Return [x, y] of the center of cell containing provided text 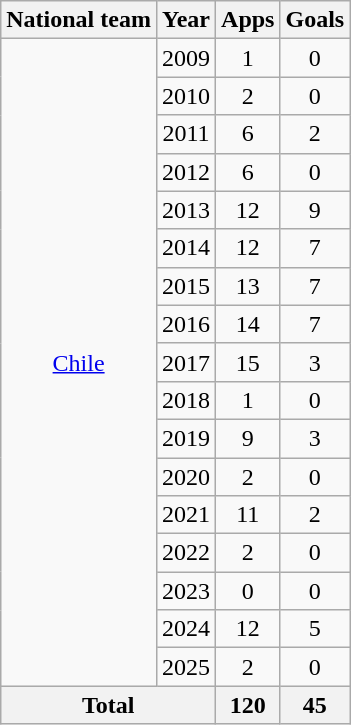
Year [186, 20]
2020 [186, 477]
2023 [186, 591]
13 [248, 286]
Apps [248, 20]
2010 [186, 96]
45 [315, 705]
5 [315, 629]
120 [248, 705]
2016 [186, 324]
15 [248, 362]
14 [248, 324]
2014 [186, 248]
2015 [186, 286]
2021 [186, 515]
Total [108, 705]
2009 [186, 58]
2019 [186, 438]
Goals [315, 20]
2017 [186, 362]
2013 [186, 210]
2022 [186, 553]
2011 [186, 134]
National team [79, 20]
2024 [186, 629]
2018 [186, 400]
Chile [79, 362]
2012 [186, 172]
11 [248, 515]
2025 [186, 667]
